Capture the cell that displays the provided text and extract its [X, Y] central coordinate. 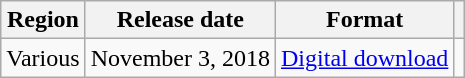
Various [43, 58]
Digital download [365, 58]
November 3, 2018 [180, 58]
Format [365, 20]
Release date [180, 20]
Region [43, 20]
